Search for the cell housing the specified text and yield its [X, Y] center coordinate. 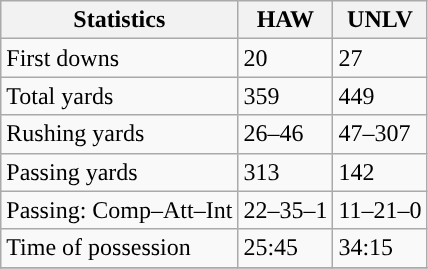
Rushing yards [120, 134]
Total yards [120, 96]
27 [380, 58]
142 [380, 172]
Passing yards [120, 172]
Time of possession [120, 248]
26–46 [286, 134]
First downs [120, 58]
34:15 [380, 248]
359 [286, 96]
47–307 [380, 134]
449 [380, 96]
HAW [286, 20]
11–21–0 [380, 210]
Passing: Comp–Att–Int [120, 210]
20 [286, 58]
22–35–1 [286, 210]
Statistics [120, 20]
25:45 [286, 248]
UNLV [380, 20]
313 [286, 172]
